Detect which cell encompasses the target text, then output its [x, y] center coordinate. 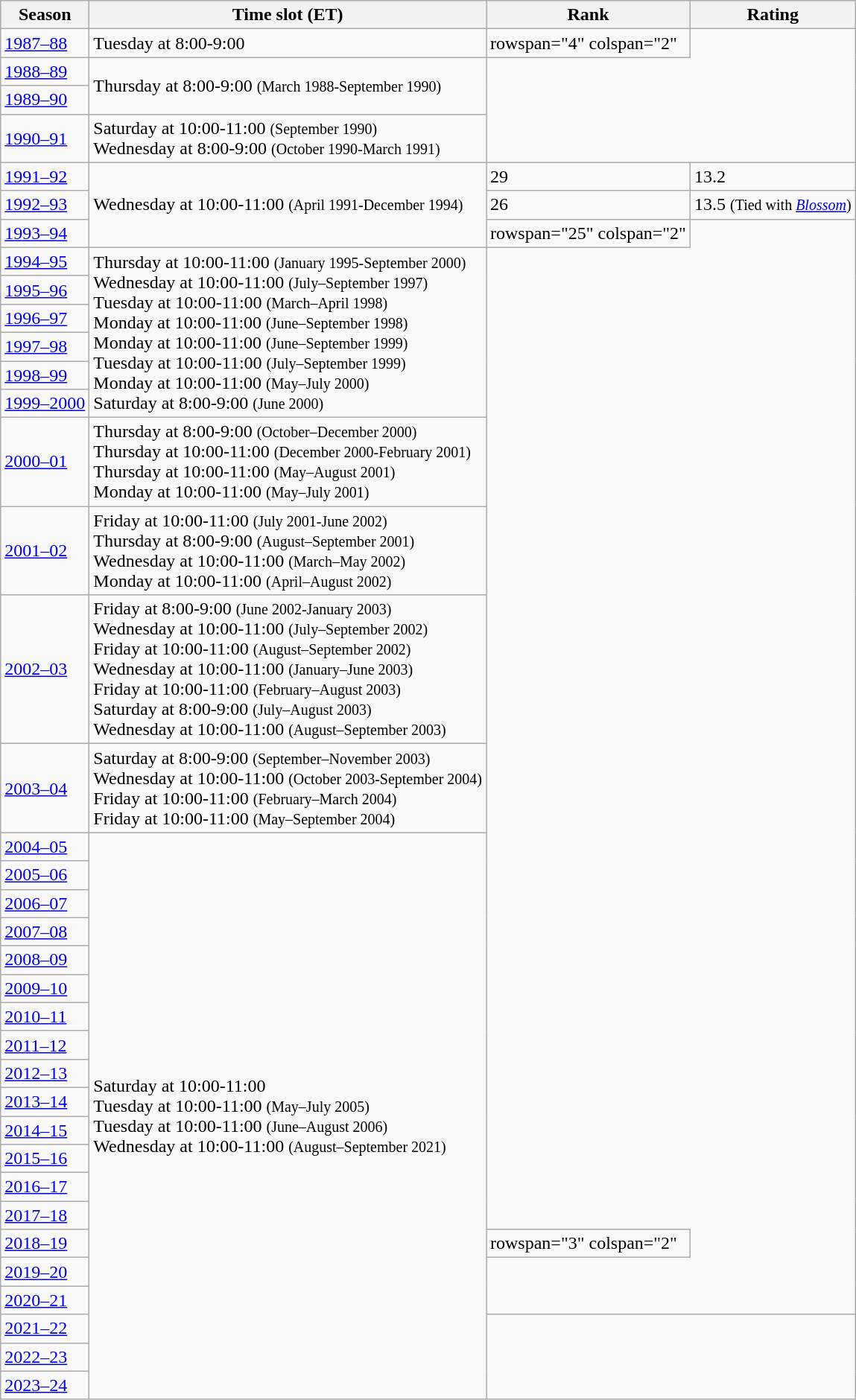
2002–03 [45, 669]
2015–16 [45, 1159]
2014–15 [45, 1130]
2008–09 [45, 960]
2017–18 [45, 1215]
1997–98 [45, 346]
Thursday at 8:00-9:00 (March 1988-September 1990) [288, 86]
2004–05 [45, 847]
Rating [773, 15]
2023–24 [45, 1385]
13.5 (Tied with Blossom) [773, 205]
26 [588, 205]
1989–90 [45, 100]
2006–07 [45, 903]
2007–08 [45, 932]
1988–89 [45, 71]
1990–91 [45, 139]
Tuesday at 8:00-9:00 [288, 43]
1996–97 [45, 318]
Wednesday at 10:00-11:00 (April 1991-December 1994) [288, 205]
1987–88 [45, 43]
rowspan="4" colspan="2" [588, 43]
rowspan="3" colspan="2" [588, 1244]
1995–96 [45, 290]
2001–02 [45, 551]
2009–10 [45, 988]
2010–11 [45, 1016]
2016–17 [45, 1187]
1992–93 [45, 205]
2012–13 [45, 1073]
2021–22 [45, 1329]
2018–19 [45, 1244]
Rank [588, 15]
Saturday at 10:00-11:00 (September 1990)Wednesday at 8:00-9:00 (October 1990-March 1991) [288, 139]
29 [588, 176]
2003–04 [45, 788]
13.2 [773, 176]
Season [45, 15]
2000–01 [45, 462]
2013–14 [45, 1101]
1999–2000 [45, 404]
2005–06 [45, 875]
rowspan="25" colspan="2" [588, 233]
1994–95 [45, 261]
2020–21 [45, 1300]
2019–20 [45, 1272]
2011–12 [45, 1045]
1998–99 [45, 375]
2022–23 [45, 1357]
1991–92 [45, 176]
Time slot (ET) [288, 15]
1993–94 [45, 233]
